From the cell containing the given text, extract its center point as [X, Y] coordinate. 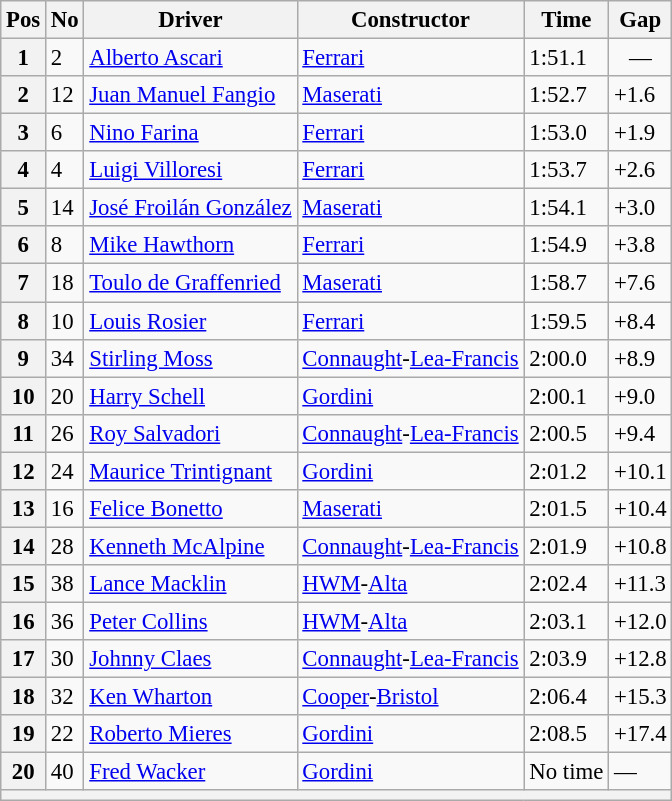
5 [24, 208]
+15.3 [640, 697]
1 [24, 58]
+17.4 [640, 734]
2:08.5 [566, 734]
+12.8 [640, 659]
Alberto Ascari [190, 58]
+12.0 [640, 621]
+1.6 [640, 95]
Stirling Moss [190, 358]
Roberto Mieres [190, 734]
1:54.1 [566, 208]
+3.0 [640, 208]
Ken Wharton [190, 697]
40 [65, 772]
No time [566, 772]
15 [24, 584]
24 [65, 471]
2:03.1 [566, 621]
2:01.2 [566, 471]
1:51.1 [566, 58]
13 [24, 509]
1:54.9 [566, 245]
Driver [190, 20]
32 [65, 697]
2:01.9 [566, 546]
+10.1 [640, 471]
Mike Hawthorn [190, 245]
2:02.4 [566, 584]
7 [24, 283]
Toulo de Graffenried [190, 283]
Peter Collins [190, 621]
Cooper-Bristol [410, 697]
28 [65, 546]
19 [24, 734]
1:53.7 [566, 170]
34 [65, 358]
17 [24, 659]
Pos [24, 20]
2:00.5 [566, 433]
+8.9 [640, 358]
Felice Bonetto [190, 509]
+10.4 [640, 509]
No [65, 20]
+9.4 [640, 433]
Maurice Trintignant [190, 471]
+9.0 [640, 396]
+7.6 [640, 283]
1:59.5 [566, 321]
Fred Wacker [190, 772]
+11.3 [640, 584]
1:58.7 [566, 283]
Time [566, 20]
2:03.9 [566, 659]
36 [65, 621]
22 [65, 734]
+8.4 [640, 321]
11 [24, 433]
José Froilán González [190, 208]
2:01.5 [566, 509]
Harry Schell [190, 396]
+2.6 [640, 170]
9 [24, 358]
Constructor [410, 20]
30 [65, 659]
Johnny Claes [190, 659]
Kenneth McAlpine [190, 546]
1:53.0 [566, 133]
Louis Rosier [190, 321]
26 [65, 433]
38 [65, 584]
+10.8 [640, 546]
Juan Manuel Fangio [190, 95]
2:00.0 [566, 358]
Roy Salvadori [190, 433]
Luigi Villoresi [190, 170]
Gap [640, 20]
+1.9 [640, 133]
+3.8 [640, 245]
2:06.4 [566, 697]
2:00.1 [566, 396]
3 [24, 133]
1:52.7 [566, 95]
Lance Macklin [190, 584]
Nino Farina [190, 133]
